Capture the cell that displays the provided text and extract its (X, Y) central coordinate. 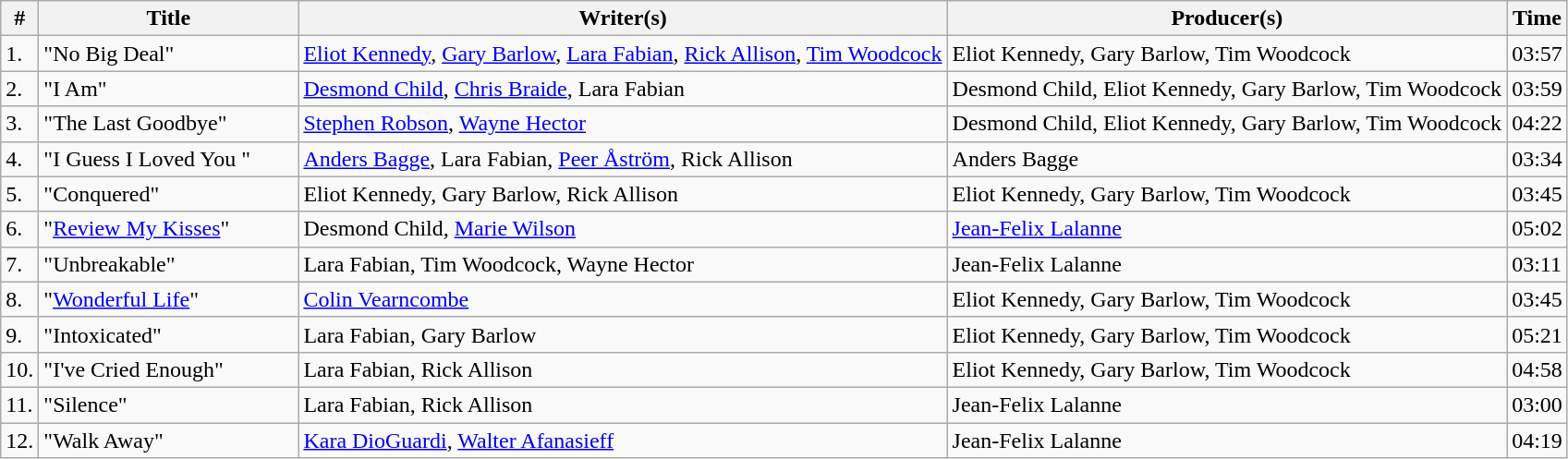
"I Am" (168, 89)
7. (20, 264)
12. (20, 441)
03:11 (1538, 264)
"Conquered" (168, 194)
"I've Cried Enough" (168, 369)
03:00 (1538, 405)
Lara Fabian, Gary Barlow (623, 334)
Desmond Child, Chris Braide, Lara Fabian (623, 89)
Producer(s) (1227, 18)
Lara Fabian, Tim Woodcock, Wayne Hector (623, 264)
03:57 (1538, 54)
4. (20, 159)
Desmond Child, Marie Wilson (623, 229)
9. (20, 334)
03:59 (1538, 89)
Kara DioGuardi, Walter Afanasieff (623, 441)
1. (20, 54)
"Review My Kisses" (168, 229)
"Wonderful Life" (168, 299)
05:21 (1538, 334)
Writer(s) (623, 18)
03:34 (1538, 159)
# (20, 18)
5. (20, 194)
11. (20, 405)
"No Big Deal" (168, 54)
04:22 (1538, 124)
05:02 (1538, 229)
"Intoxicated" (168, 334)
Eliot Kennedy, Gary Barlow, Lara Fabian, Rick Allison, Tim Woodcock (623, 54)
Title (168, 18)
Anders Bagge, Lara Fabian, Peer Åström, Rick Allison (623, 159)
"The Last Goodbye" (168, 124)
04:19 (1538, 441)
04:58 (1538, 369)
10. (20, 369)
Colin Vearncombe (623, 299)
"I Guess I Loved You " (168, 159)
6. (20, 229)
2. (20, 89)
3. (20, 124)
Anders Bagge (1227, 159)
"Walk Away" (168, 441)
"Silence" (168, 405)
8. (20, 299)
Stephen Robson, Wayne Hector (623, 124)
Time (1538, 18)
Eliot Kennedy, Gary Barlow, Rick Allison (623, 194)
"Unbreakable" (168, 264)
